Detect which cell encompasses the target text, then output its [x, y] center coordinate. 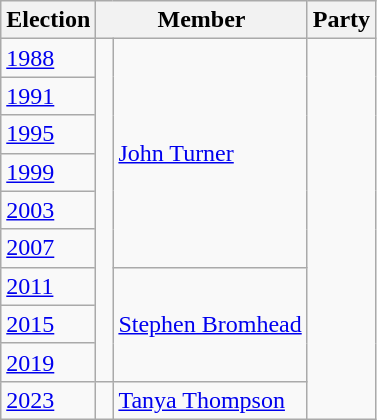
1995 [48, 134]
Tanya Thompson [210, 400]
Election [48, 20]
2011 [48, 286]
2015 [48, 324]
2019 [48, 362]
1988 [48, 58]
1999 [48, 172]
2007 [48, 248]
1991 [48, 96]
John Turner [210, 153]
Stephen Bromhead [210, 324]
2003 [48, 210]
2023 [48, 400]
Party [341, 20]
Member [202, 20]
